Search for the cell housing the specified text and yield its (x, y) center coordinate. 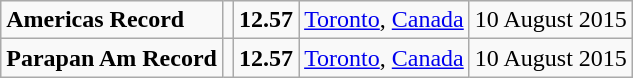
Americas Record (112, 20)
Parapan Am Record (112, 58)
